Return [x, y] of the center of cell containing provided text 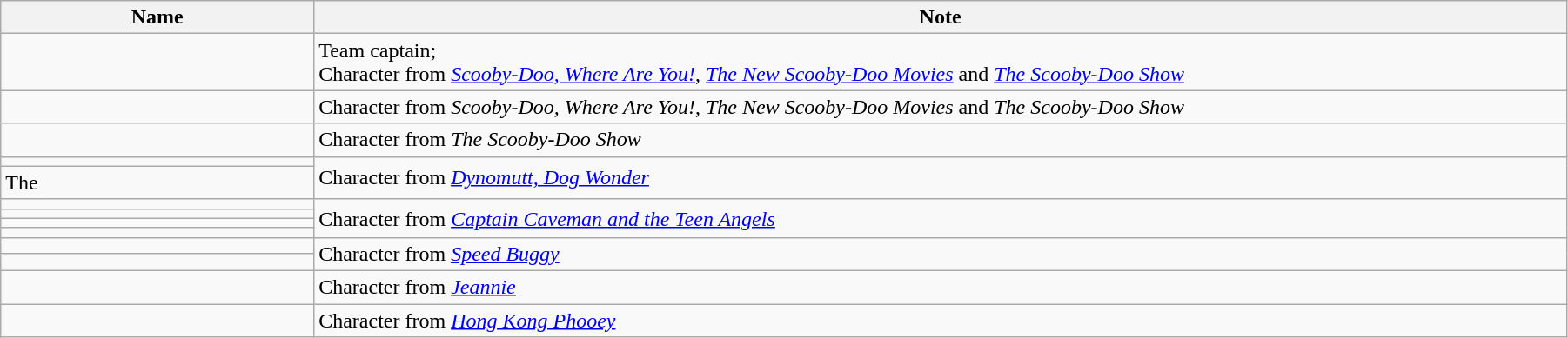
Character from Hong Kong Phooey [941, 321]
Name [157, 17]
Character from Scooby-Doo, Where Are You!, The New Scooby-Doo Movies and The Scooby-Doo Show [941, 107]
Character from Jeannie [941, 287]
Character from The Scooby-Doo Show [941, 140]
Character from Captain Caveman and the Teen Angels [941, 218]
Note [941, 17]
Team captain; Character from Scooby-Doo, Where Are You!, The New Scooby-Doo Movies and The Scooby-Doo Show [941, 63]
The [157, 182]
Character from Dynomutt, Dog Wonder [941, 177]
Character from Speed Buggy [941, 254]
